Extract the (X, Y) coordinate from the center of the cell holding the provided text.  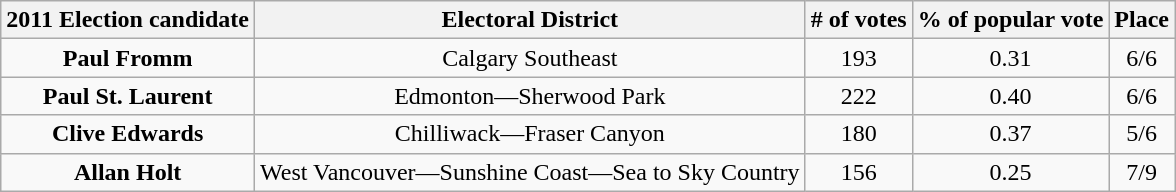
2011 Election candidate (128, 20)
0.37 (1010, 134)
180 (858, 134)
# of votes (858, 20)
Edmonton—Sherwood Park (530, 96)
Place (1142, 20)
222 (858, 96)
Clive Edwards (128, 134)
0.40 (1010, 96)
Paul Fromm (128, 58)
Paul St. Laurent (128, 96)
Allan Holt (128, 172)
Electoral District (530, 20)
Chilliwack—Fraser Canyon (530, 134)
West Vancouver—Sunshine Coast—Sea to Sky Country (530, 172)
% of popular vote (1010, 20)
Calgary Southeast (530, 58)
5/6 (1142, 134)
7/9 (1142, 172)
156 (858, 172)
0.25 (1010, 172)
193 (858, 58)
0.31 (1010, 58)
